Pinpoint the cell where the given text exists, returning its (X, Y) midpoint coordinate. 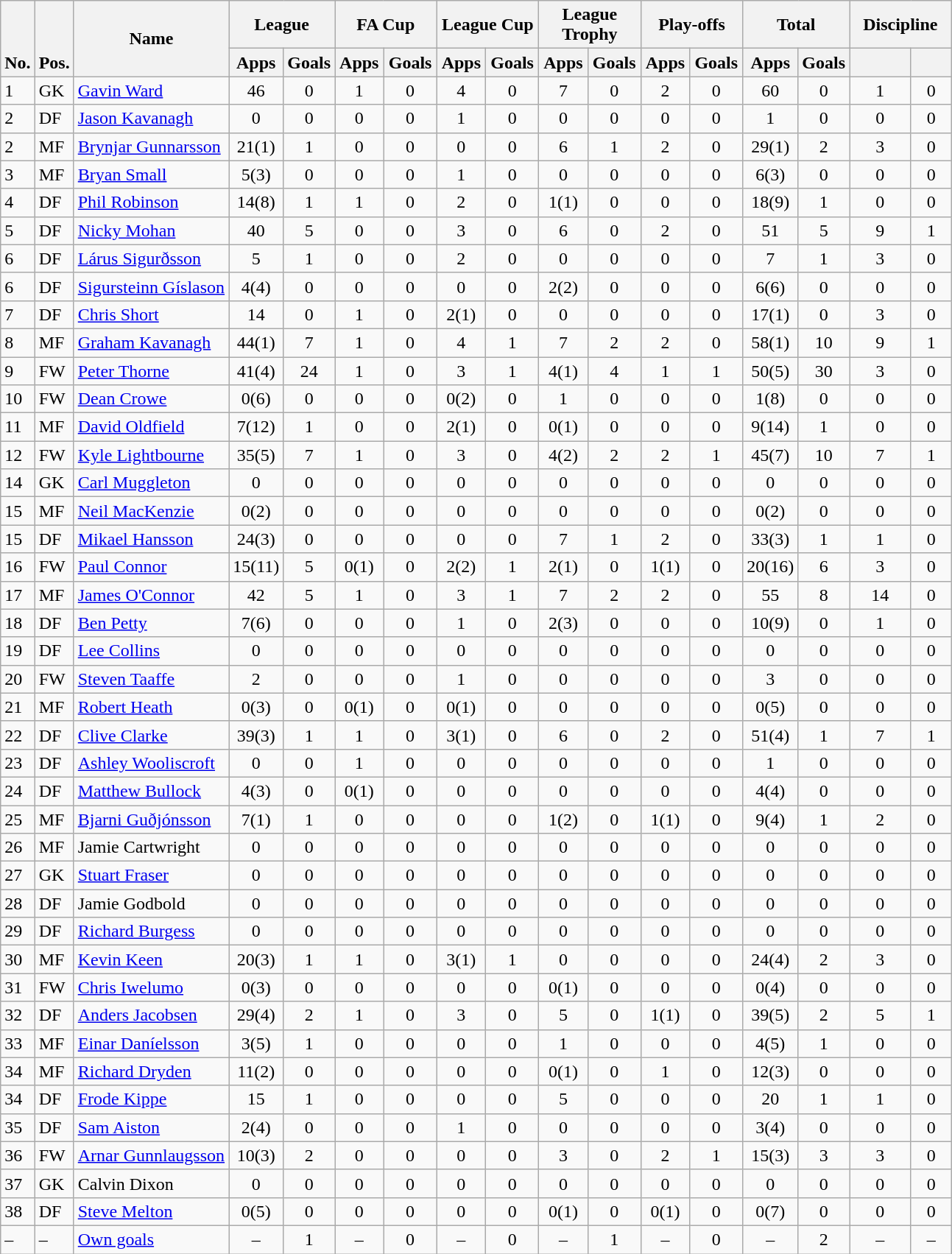
51 (770, 230)
7(1) (256, 820)
14(8) (256, 202)
4(1) (564, 370)
22 (18, 735)
Chris Short (151, 314)
19 (18, 651)
Peter Thorne (151, 370)
16 (18, 567)
Bjarni Guðjónsson (151, 820)
20(16) (770, 567)
15(11) (256, 567)
League Trophy (590, 25)
35 (18, 1127)
51(4) (770, 735)
15(3) (770, 1155)
17(1) (770, 314)
7(12) (256, 427)
1(8) (770, 399)
17 (18, 595)
45(7) (770, 455)
Stuart Fraser (151, 876)
4(2) (564, 455)
44(1) (256, 342)
Gavin Ward (151, 91)
Lee Collins (151, 651)
Jason Kavanagh (151, 119)
6(3) (770, 175)
Brynjar Gunnarsson (151, 147)
28 (18, 903)
Clive Clarke (151, 735)
Graham Kavanagh (151, 342)
Paul Connor (151, 567)
25 (18, 820)
33(3) (770, 539)
League Cup (487, 25)
Nicky Mohan (151, 230)
24(4) (770, 959)
5(3) (256, 175)
31 (18, 987)
18(9) (770, 202)
Steven Taaffe (151, 679)
18 (18, 623)
3(4) (770, 1127)
1(2) (564, 820)
29 (18, 931)
6(6) (770, 286)
21(1) (256, 147)
4(5) (770, 1043)
11 (18, 427)
Arnar Gunnlaugsson (151, 1155)
Calvin Dixon (151, 1183)
0(6) (256, 399)
24(3) (256, 539)
37 (18, 1183)
Name (151, 38)
Play-offs (692, 25)
58(1) (770, 342)
Kevin Keen (151, 959)
29(4) (256, 1015)
Pos. (54, 38)
Jamie Cartwright (151, 848)
Own goals (151, 1239)
James O'Connor (151, 595)
12 (18, 455)
Jamie Godbold (151, 903)
Lárus Sigurðsson (151, 258)
3(5) (256, 1043)
39(3) (256, 735)
Ashley Wooliscroft (151, 763)
Richard Dryden (151, 1071)
60 (770, 91)
Bryan Small (151, 175)
Frode Kippe (151, 1099)
20(3) (256, 959)
Einar Daníelsson (151, 1043)
2(4) (256, 1127)
10(3) (256, 1155)
David Oldfield (151, 427)
Phil Robinson (151, 202)
42 (256, 595)
38 (18, 1211)
2(3) (564, 623)
Neil MacKenzie (151, 511)
Chris Iwelumo (151, 987)
10(9) (770, 623)
No. (18, 38)
41(4) (256, 370)
23 (18, 763)
Robert Heath (151, 707)
7(6) (256, 623)
27 (18, 876)
12(3) (770, 1071)
Kyle Lightbourne (151, 455)
FA Cup (386, 25)
21 (18, 707)
9(4) (770, 820)
Dean Crowe (151, 399)
40 (256, 230)
0(7) (770, 1211)
Discipline (901, 25)
11(2) (256, 1071)
4(3) (256, 791)
Sigursteinn Gíslason (151, 286)
League (282, 25)
9(14) (770, 427)
0(4) (770, 987)
Matthew Bullock (151, 791)
35(5) (256, 455)
55 (770, 595)
33 (18, 1043)
Carl Muggleton (151, 483)
Total (797, 25)
29(1) (770, 147)
Richard Burgess (151, 931)
50(5) (770, 370)
Ben Petty (151, 623)
Mikael Hansson (151, 539)
32 (18, 1015)
46 (256, 91)
36 (18, 1155)
Anders Jacobsen (151, 1015)
26 (18, 848)
39(5) (770, 1015)
Sam Aiston (151, 1127)
Steve Melton (151, 1211)
